From the cell containing the given text, extract its center point as [X, Y] coordinate. 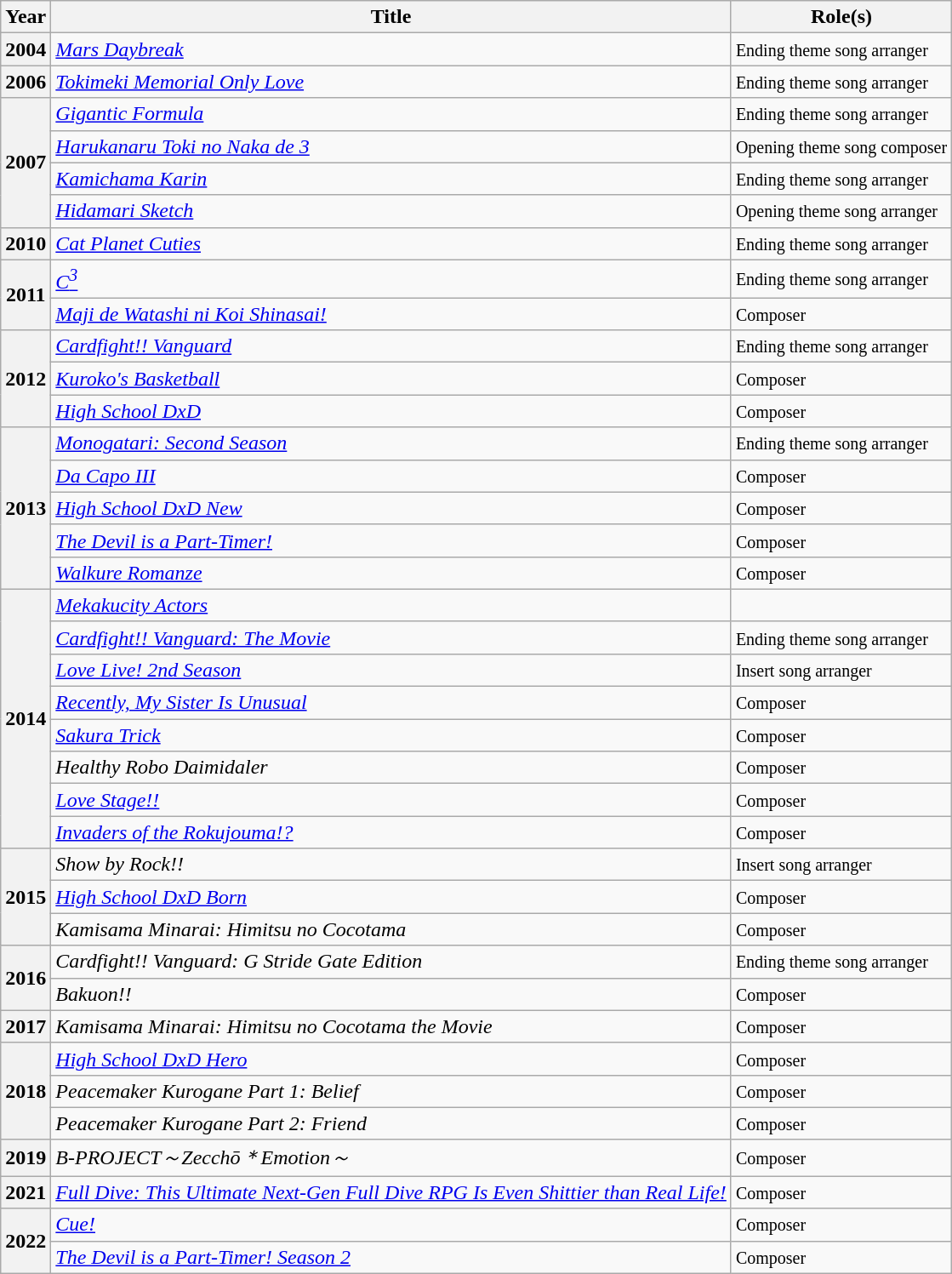
Opening theme song composer [841, 146]
Kuroko's Basketball [391, 379]
Kamichama Karin [391, 179]
2022 [26, 1241]
Mekakucity Actors [391, 605]
Role(s) [841, 17]
2011 [26, 294]
2017 [26, 1026]
Monogatari: Second Season [391, 443]
2015 [26, 897]
B-PROJECT～Zecchō＊Emotion～ [391, 1157]
2010 [26, 243]
Cardfight!! Vanguard: The Movie [391, 637]
Tokimeki Memorial Only Love [391, 82]
Cardfight!! Vanguard [391, 346]
Hidamari Sketch [391, 211]
2006 [26, 82]
High School DxD Born [391, 897]
Walkure Romanze [391, 573]
Maji de Watashi ni Koi Shinasai! [391, 314]
Show by Rock!! [391, 865]
Kamisama Minarai: Himitsu no Cocotama the Movie [391, 1026]
Opening theme song arranger [841, 211]
High School DxD Hero [391, 1059]
2013 [26, 508]
Recently, My Sister Is Unusual [391, 703]
C3 [391, 279]
2012 [26, 379]
Da Capo III [391, 476]
2014 [26, 718]
Healthy Robo Daimidaler [391, 768]
2018 [26, 1091]
Invaders of the Rokujouma!? [391, 832]
2016 [26, 978]
Cat Planet Cuties [391, 243]
Love Stage!! [391, 800]
Year [26, 17]
Title [391, 17]
Gigantic Formula [391, 114]
Peacemaker Kurogane Part 2: Friend [391, 1123]
Mars Daybreak [391, 49]
Harukanaru Toki no Naka de 3 [391, 146]
2004 [26, 49]
Peacemaker Kurogane Part 1: Belief [391, 1091]
Cue! [391, 1225]
Bakuon!! [391, 994]
2007 [26, 163]
Love Live! 2nd Season [391, 670]
Sakura Trick [391, 735]
2019 [26, 1157]
High School DxD New [391, 508]
The Devil is a Part-Timer! Season 2 [391, 1257]
Full Dive: This Ultimate Next-Gen Full Dive RPG Is Even Shittier than Real Life! [391, 1192]
2021 [26, 1192]
High School DxD [391, 411]
The Devil is a Part-Timer! [391, 540]
Cardfight!! Vanguard: G Stride Gate Edition [391, 962]
Kamisama Minarai: Himitsu no Cocotama [391, 929]
